Search for the cell housing the specified text and yield its [X, Y] center coordinate. 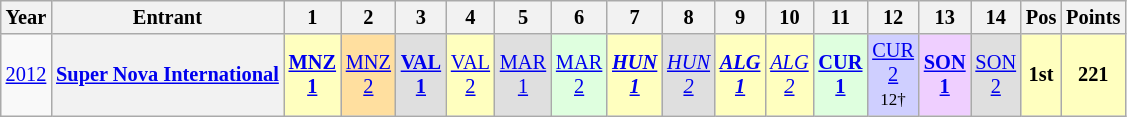
13 [945, 17]
VAL1 [421, 75]
Year [26, 17]
4 [470, 17]
MAR2 [579, 75]
SON2 [995, 75]
ALG1 [740, 75]
Pos [1041, 17]
6 [579, 17]
9 [740, 17]
14 [995, 17]
SON1 [945, 75]
2 [368, 17]
CUR212† [893, 75]
MNZ2 [368, 75]
HUN1 [634, 75]
12 [893, 17]
11 [840, 17]
221 [1093, 75]
VAL2 [470, 75]
Points [1093, 17]
2012 [26, 75]
MNZ1 [312, 75]
CUR1 [840, 75]
ALG2 [789, 75]
MAR1 [523, 75]
3 [421, 17]
7 [634, 17]
Super Nova International [167, 75]
Entrant [167, 17]
1 [312, 17]
5 [523, 17]
1st [1041, 75]
8 [688, 17]
HUN2 [688, 75]
10 [789, 17]
